Return the (x, y) coordinate for the center point of the cell that contains the specified text.  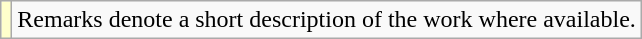
Remarks denote a short description of the work where available. (327, 20)
